Return the (x, y) coordinate for the center point of the cell that contains the specified text.  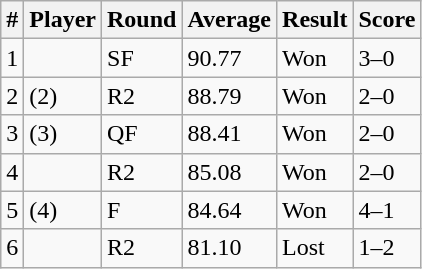
Result (315, 20)
Score (387, 20)
Player (63, 20)
88.79 (230, 96)
1 (12, 58)
5 (12, 210)
F (142, 210)
# (12, 20)
4–1 (387, 210)
88.41 (230, 134)
3 (12, 134)
90.77 (230, 58)
84.64 (230, 210)
2 (12, 96)
3–0 (387, 58)
85.08 (230, 172)
QF (142, 134)
(4) (63, 210)
(2) (63, 96)
81.10 (230, 248)
6 (12, 248)
Lost (315, 248)
1–2 (387, 248)
(3) (63, 134)
4 (12, 172)
Round (142, 20)
SF (142, 58)
Average (230, 20)
